From the cell containing the given text, extract its center point as [x, y] coordinate. 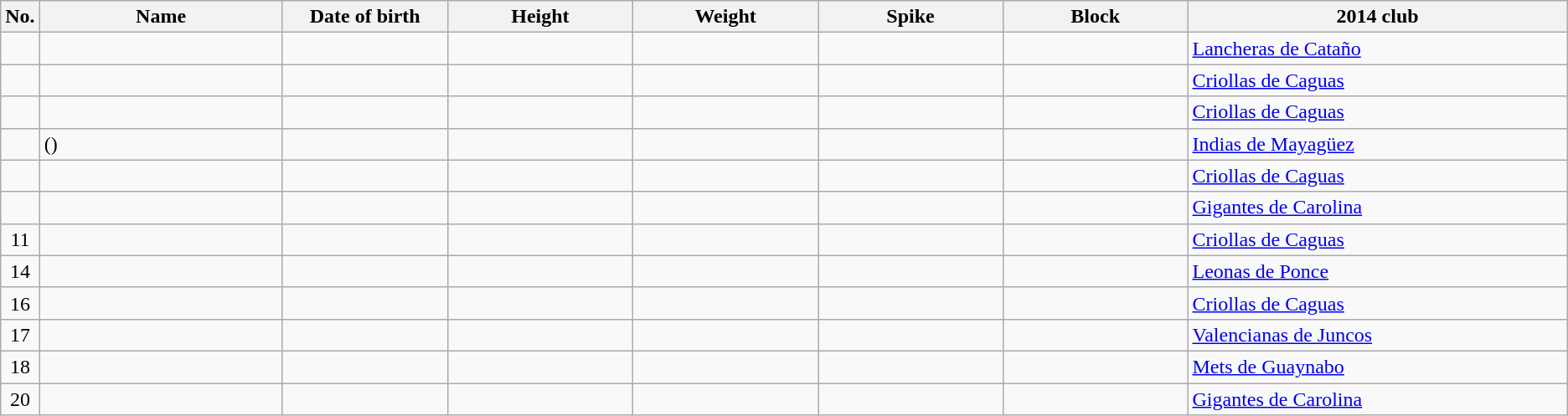
Spike [911, 17]
18 [20, 367]
Indias de Mayagüez [1377, 144]
Date of birth [365, 17]
Lancheras de Cataño [1377, 49]
2014 club [1377, 17]
11 [20, 239]
Valencianas de Juncos [1377, 335]
Height [539, 17]
Block [1096, 17]
No. [20, 17]
Weight [725, 17]
17 [20, 335]
16 [20, 303]
14 [20, 271]
() [161, 144]
Mets de Guaynabo [1377, 367]
Name [161, 17]
20 [20, 399]
Leonas de Ponce [1377, 271]
